Determine the [X, Y] coordinate at the center of the cell enclosing the given text.  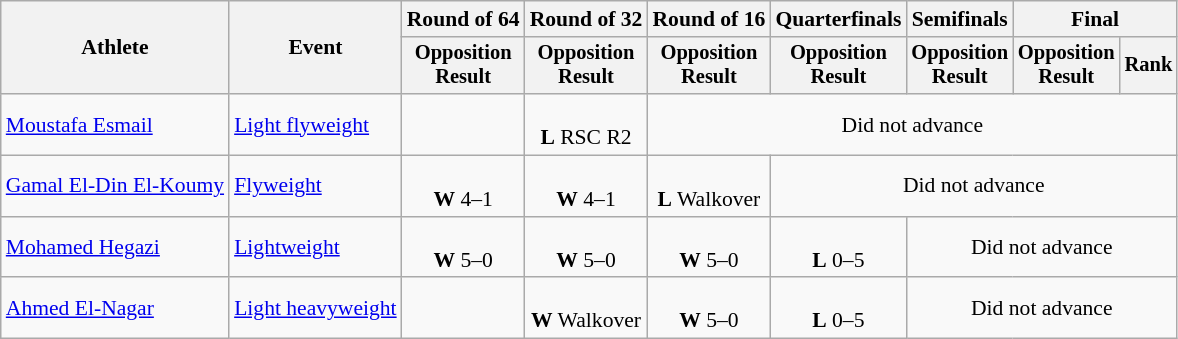
Semifinals [960, 19]
L Walkover [708, 186]
Final [1095, 19]
Ahmed El-Nagar [115, 308]
Quarterfinals [838, 19]
Round of 32 [586, 19]
Light heavyweight [316, 308]
Round of 64 [464, 19]
Round of 16 [708, 19]
W Walkover [586, 308]
L RSC R2 [586, 124]
Gamal El-Din El-Koumy [115, 186]
Rank [1149, 66]
Mohamed Hegazi [115, 248]
Lightweight [316, 248]
Event [316, 48]
Flyweight [316, 186]
Athlete [115, 48]
Moustafa Esmail [115, 124]
Light flyweight [316, 124]
